Locate the cell with the specified text and output its [X, Y] center coordinate. 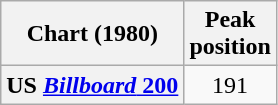
Peakposition [230, 34]
Chart (1980) [92, 34]
US Billboard 200 [92, 85]
191 [230, 85]
